Find where the given text appears and provide that cell's center as (X, Y) coordinate. 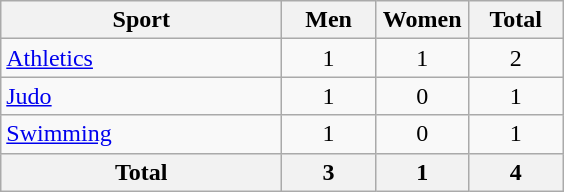
Athletics (142, 58)
Men (329, 20)
2 (516, 58)
4 (516, 172)
3 (329, 172)
Sport (142, 20)
Swimming (142, 134)
Women (422, 20)
Judo (142, 96)
